Locate the cell with the specified text and output its [x, y] center coordinate. 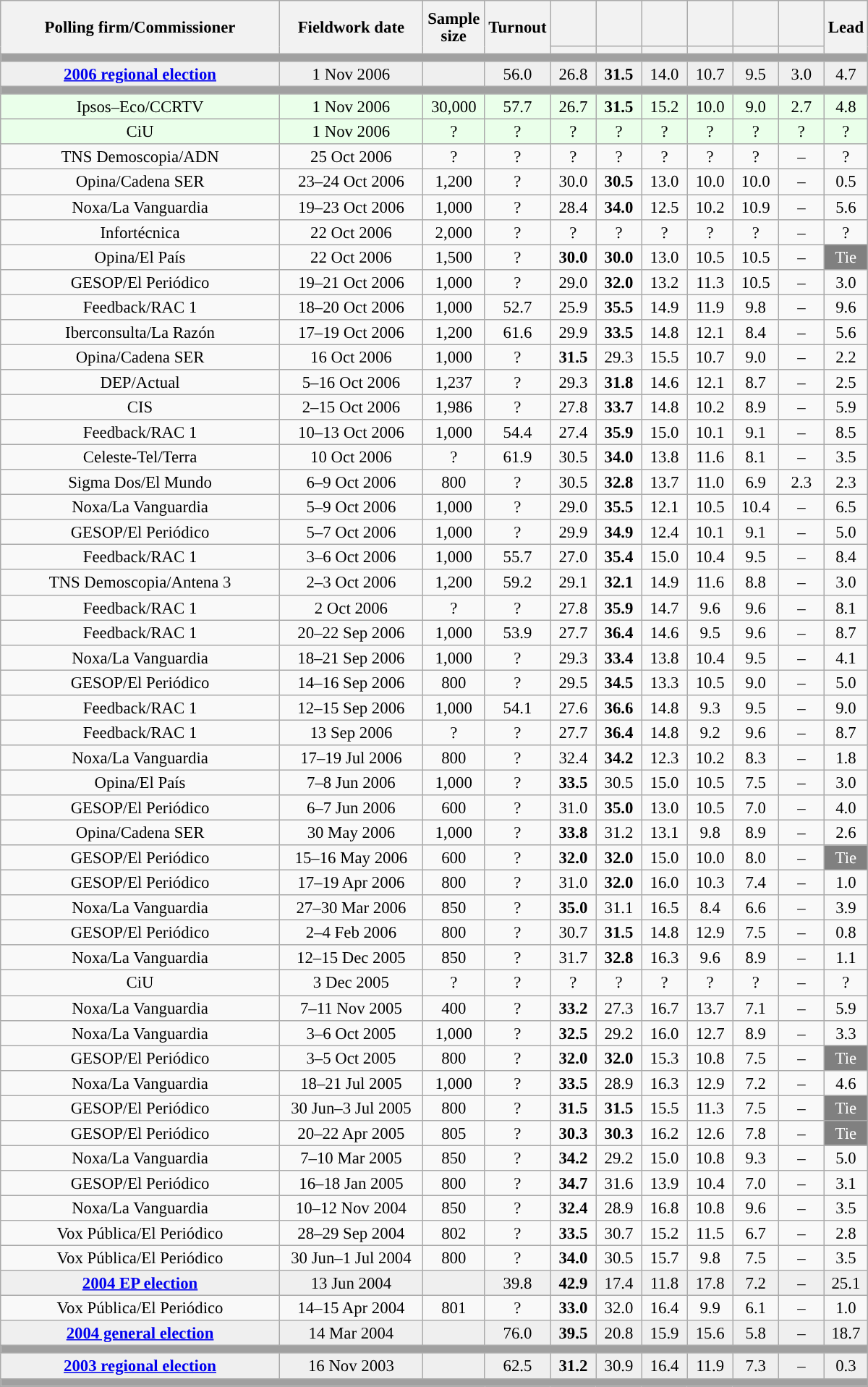
14 Mar 2004 [351, 1333]
10 Oct 2006 [351, 457]
3.1 [846, 1184]
14–16 Sep 2006 [351, 683]
3.3 [846, 1033]
12.4 [664, 533]
10.9 [755, 207]
Polling firm/Commissioner [140, 27]
5–16 Oct 2006 [351, 382]
32.5 [573, 1033]
12.7 [710, 1033]
7.1 [755, 1009]
25.9 [573, 307]
TNS Demoscopia/Antena 3 [140, 583]
31.1 [619, 907]
28.4 [573, 207]
54.1 [518, 708]
6.5 [846, 508]
2003 regional election [140, 1366]
76.0 [518, 1333]
2006 regional election [140, 74]
52.7 [518, 307]
6–9 Oct 2006 [351, 482]
Fieldwork date [351, 27]
3–5 Oct 2005 [351, 1058]
3 Dec 2005 [351, 983]
33.7 [619, 407]
Celeste-Tel/Terra [140, 457]
34.7 [573, 1184]
7–10 Mar 2005 [351, 1158]
8.3 [755, 758]
3.9 [846, 907]
Turnout [518, 27]
1,500 [454, 258]
34.9 [619, 533]
20–22 Sep 2006 [351, 632]
17–19 Apr 2006 [351, 883]
8.5 [846, 433]
7–11 Nov 2005 [351, 1009]
29.5 [573, 683]
18–21 Sep 2006 [351, 657]
27.4 [573, 433]
16.8 [664, 1208]
802 [454, 1233]
27–30 Mar 2006 [351, 907]
12–15 Dec 2005 [351, 958]
17.8 [710, 1284]
25 Oct 2006 [351, 158]
2–4 Feb 2006 [351, 933]
400 [454, 1009]
11.8 [664, 1284]
3–6 Oct 2005 [351, 1033]
27.0 [573, 557]
2004 general election [140, 1333]
17–19 Oct 2006 [351, 333]
7.8 [755, 1133]
Lead [846, 27]
31.8 [619, 382]
26.8 [573, 74]
2004 EP election [140, 1284]
27.3 [619, 1009]
16 Oct 2006 [351, 357]
2–15 Oct 2006 [351, 407]
62.5 [518, 1366]
33.0 [573, 1308]
0.8 [846, 933]
13.9 [664, 1184]
56.0 [518, 74]
30 Jun–1 Jul 2004 [351, 1259]
9.2 [710, 732]
8.0 [755, 858]
6.7 [755, 1233]
14–15 Apr 2004 [351, 1308]
801 [454, 1308]
Iberconsulta/La Razón [140, 333]
20.8 [619, 1333]
12.6 [710, 1133]
1,986 [454, 407]
4.8 [846, 107]
25.1 [846, 1284]
19–21 Oct 2006 [351, 282]
1.1 [846, 958]
54.4 [518, 433]
32.1 [619, 583]
6–7 Jun 2006 [351, 807]
31.6 [619, 1184]
16.7 [664, 1009]
18–20 Oct 2006 [351, 307]
CIS [140, 407]
11.0 [710, 482]
16–18 Jan 2005 [351, 1184]
55.7 [518, 557]
59.2 [518, 583]
16.2 [664, 1133]
6.1 [755, 1308]
10.3 [710, 883]
12.5 [664, 207]
Sigma Dos/El Mundo [140, 482]
DEP/Actual [140, 382]
19–23 Oct 2006 [351, 207]
12–15 Sep 2006 [351, 708]
13.1 [664, 834]
27.6 [573, 708]
17–19 Jul 2006 [351, 758]
2.7 [801, 107]
17.4 [619, 1284]
12.3 [664, 758]
7.3 [755, 1366]
14.7 [664, 608]
0.5 [846, 182]
18.7 [846, 1333]
33.4 [619, 657]
10–13 Oct 2006 [351, 433]
805 [454, 1133]
9.9 [710, 1308]
16 Nov 2003 [351, 1366]
30.9 [619, 1366]
2.5 [846, 382]
6.6 [755, 907]
30 Jun–3 Jul 2005 [351, 1108]
13 Sep 2006 [351, 732]
1.8 [846, 758]
2.6 [846, 834]
2.8 [846, 1233]
6.9 [755, 482]
26.7 [573, 107]
TNS Demoscopia/ADN [140, 158]
57.7 [518, 107]
39.8 [518, 1284]
5–7 Oct 2006 [351, 533]
36.6 [619, 708]
15.6 [710, 1333]
8.8 [755, 583]
18–21 Jul 2005 [351, 1082]
4.6 [846, 1082]
61.9 [518, 457]
20–22 Apr 2005 [351, 1133]
61.6 [518, 333]
3–6 Oct 2006 [351, 557]
33.8 [573, 834]
53.9 [518, 632]
31.7 [573, 958]
15.7 [664, 1259]
1,237 [454, 382]
35.4 [619, 557]
7–8 Jun 2006 [351, 783]
15.9 [664, 1333]
13.2 [664, 282]
16.5 [664, 907]
2,000 [454, 232]
2 Oct 2006 [351, 608]
Ipsos–Eco/CCRTV [140, 107]
0.3 [846, 1366]
11.5 [710, 1233]
28–29 Sep 2004 [351, 1233]
7.4 [755, 883]
33.2 [573, 1009]
14.0 [664, 74]
Infortécnica [140, 232]
Sample size [454, 27]
13.3 [664, 683]
13 Jun 2004 [351, 1284]
5.8 [755, 1333]
30,000 [454, 107]
15–16 May 2006 [351, 858]
42.9 [573, 1284]
29.1 [573, 583]
2–3 Oct 2006 [351, 583]
10–12 Nov 2004 [351, 1208]
4.1 [846, 657]
4.0 [846, 807]
15.3 [664, 1058]
2.2 [846, 357]
34.5 [619, 683]
4.7 [846, 74]
23–24 Oct 2006 [351, 182]
30 May 2006 [351, 834]
5–9 Oct 2006 [351, 508]
39.5 [573, 1333]
